Output the (X, Y) coordinate of the center of the cell containing the given text.  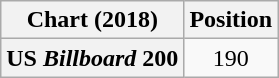
Chart (2018) (92, 20)
190 (231, 58)
US Billboard 200 (92, 58)
Position (231, 20)
